Pinpoint the cell where the given text exists, returning its (X, Y) midpoint coordinate. 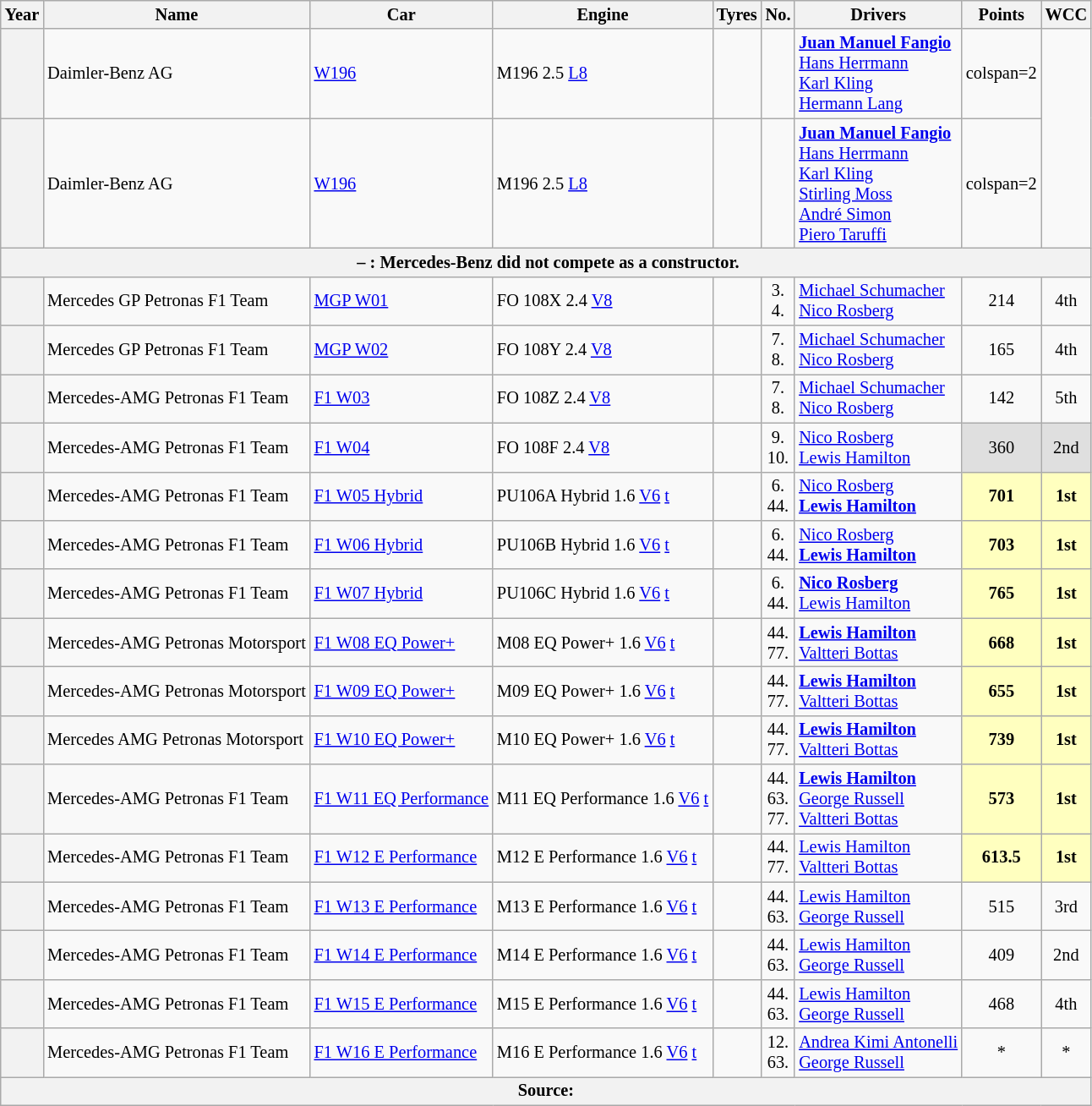
5th (1067, 398)
Andrea Kimi Antonelli George Russell (878, 1053)
No. (778, 14)
573 (1002, 799)
F1 W06 Hybrid (401, 545)
F1 W09 EQ Power+ (401, 691)
FO 108F 2.4 V8 (603, 447)
F1 W08 EQ Power+ (401, 643)
– : Mercedes-Benz did not compete as a constructor. (546, 262)
M12 E Performance 1.6 V6 t (603, 857)
765 (1002, 594)
142 (1002, 398)
Points (1002, 14)
44.63.77. (778, 799)
F1 W11 EQ Performance (401, 799)
Year (22, 14)
703 (1002, 545)
Tyres (737, 14)
613.5 (1002, 857)
F1 W03 (401, 398)
PU106C Hybrid 1.6 V6 t (603, 594)
F1 W07 Hybrid (401, 594)
M11 EQ Performance 1.6 V6 t (603, 799)
F1 W05 Hybrid (401, 496)
Mercedes AMG Petronas Motorsport (176, 740)
409 (1002, 955)
214 (1002, 301)
Lewis Hamilton George Russell Valtteri Bottas (878, 799)
3rd (1067, 906)
F1 W04 (401, 447)
F1 W16 E Performance (401, 1053)
WCC (1067, 14)
360 (1002, 447)
Source: (546, 1091)
M15 E Performance 1.6 V6 t (603, 1004)
12.63. (778, 1053)
739 (1002, 740)
515 (1002, 906)
M16 E Performance 1.6 V6 t (603, 1053)
MGP W01 (401, 301)
3.4. (778, 301)
Drivers (878, 14)
Car (401, 14)
Juan Manuel Fangio Hans Herrmann Karl Kling Stirling Moss André Simon Piero Taruffi (878, 183)
M10 EQ Power+ 1.6 V6 t (603, 740)
PU106A Hybrid 1.6 V6 t (603, 496)
701 (1002, 496)
468 (1002, 1004)
F1 W12 E Performance (401, 857)
M09 EQ Power+ 1.6 V6 t (603, 691)
PU106B Hybrid 1.6 V6 t (603, 545)
FO 108Z 2.4 V8 (603, 398)
FO 108Y 2.4 V8 (603, 350)
Name (176, 14)
M13 E Performance 1.6 V6 t (603, 906)
165 (1002, 350)
668 (1002, 643)
M14 E Performance 1.6 V6 t (603, 955)
9.10. (778, 447)
F1 W10 EQ Power+ (401, 740)
MGP W02 (401, 350)
F1 W13 E Performance (401, 906)
FO 108X 2.4 V8 (603, 301)
Juan Manuel Fangio Hans Herrmann Karl Kling Hermann Lang (878, 74)
F1 W15 E Performance (401, 1004)
M08 EQ Power+ 1.6 V6 t (603, 643)
655 (1002, 691)
Engine (603, 14)
F1 W14 E Performance (401, 955)
